Determine the [X, Y] coordinate at the center of the cell enclosing the given text.  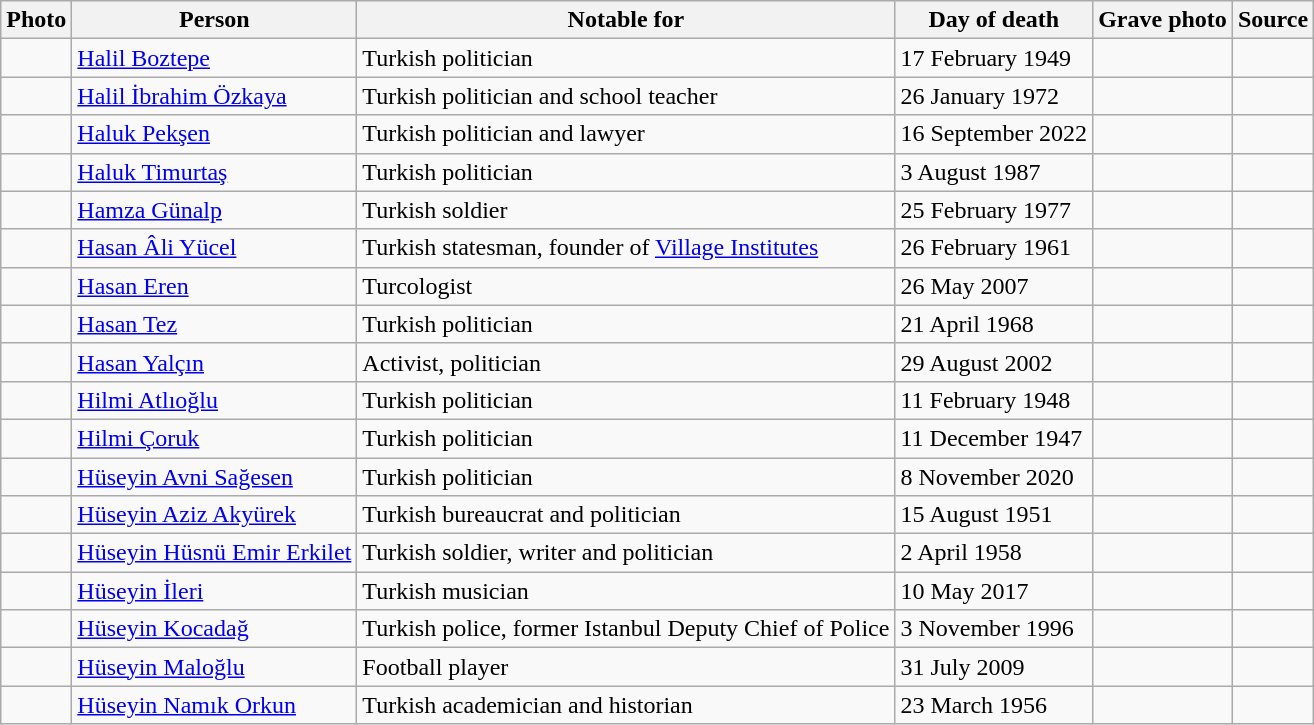
Hüseyin Maloğlu [214, 667]
25 February 1977 [994, 210]
Activist, politician [626, 362]
26 February 1961 [994, 248]
Hüseyin Avni Sağesen [214, 477]
2 April 1958 [994, 553]
Turkish soldier [626, 210]
10 May 2017 [994, 591]
Grave photo [1163, 20]
26 January 1972 [994, 96]
11 December 1947 [994, 438]
15 August 1951 [994, 515]
Hasan Yalçın [214, 362]
Turkish academician and historian [626, 705]
11 February 1948 [994, 400]
Halil Boztepe [214, 58]
Notable for [626, 20]
Photo [36, 20]
Source [1272, 20]
Hüseyin Namık Orkun [214, 705]
Hilmi Çoruk [214, 438]
Hüseyin Kocadağ [214, 629]
Day of death [994, 20]
Hasan Eren [214, 286]
Turkish politician and lawyer [626, 134]
Turkish bureaucrat and politician [626, 515]
Turkish police, former Istanbul Deputy Chief of Police [626, 629]
17 February 1949 [994, 58]
Hasan Tez [214, 324]
26 May 2007 [994, 286]
Turkish statesman, founder of Village Institutes [626, 248]
Hüseyin Hüsnü Emir Erkilet [214, 553]
3 November 1996 [994, 629]
Hilmi Atlıoğlu [214, 400]
Haluk Timurtaş [214, 172]
Hüseyin Aziz Akyürek [214, 515]
8 November 2020 [994, 477]
Turkish musician [626, 591]
Turkish soldier, writer and politician [626, 553]
Turcologist [626, 286]
Person [214, 20]
Football player [626, 667]
31 July 2009 [994, 667]
Haluk Pekşen [214, 134]
Turkish politician and school teacher [626, 96]
Hüseyin İleri [214, 591]
3 August 1987 [994, 172]
Hamza Günalp [214, 210]
Hasan Âli Yücel [214, 248]
29 August 2002 [994, 362]
16 September 2022 [994, 134]
23 March 1956 [994, 705]
Halil İbrahim Özkaya [214, 96]
21 April 1968 [994, 324]
